For the text-containing cell, return its midpoint in [X, Y] coordinate format. 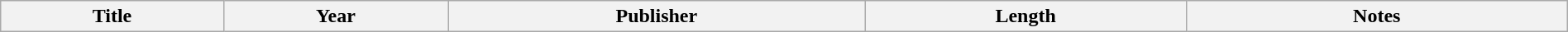
Publisher [657, 16]
Title [112, 16]
Year [336, 16]
Notes [1376, 16]
Length [1025, 16]
